Identify which cell holds the provided text, then report its [x, y] central coordinate. 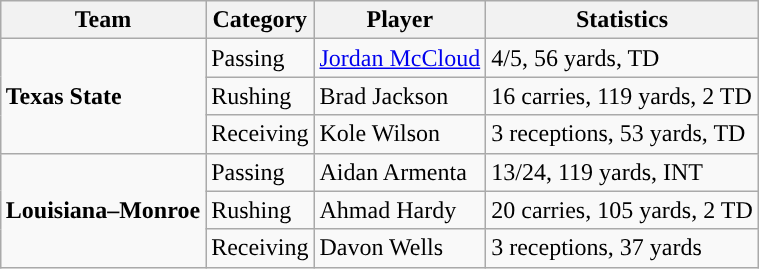
Brad Jackson [400, 96]
Aidan Armenta [400, 172]
20 carries, 105 yards, 2 TD [622, 210]
Kole Wilson [400, 134]
Player [400, 20]
Davon Wells [400, 248]
Texas State [102, 96]
Louisiana–Monroe [102, 210]
Statistics [622, 20]
4/5, 56 yards, TD [622, 58]
3 receptions, 37 yards [622, 248]
3 receptions, 53 yards, TD [622, 134]
Jordan McCloud [400, 58]
Category [260, 20]
Team [102, 20]
Ahmad Hardy [400, 210]
16 carries, 119 yards, 2 TD [622, 96]
13/24, 119 yards, INT [622, 172]
